From the cell containing the given text, extract its center point as (x, y) coordinate. 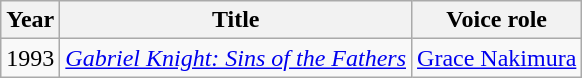
Year (30, 20)
Voice role (497, 20)
Grace Nakimura (497, 58)
Title (236, 20)
Gabriel Knight: Sins of the Fathers (236, 58)
1993 (30, 58)
